Locate the cell with the specified text and output its [X, Y] center coordinate. 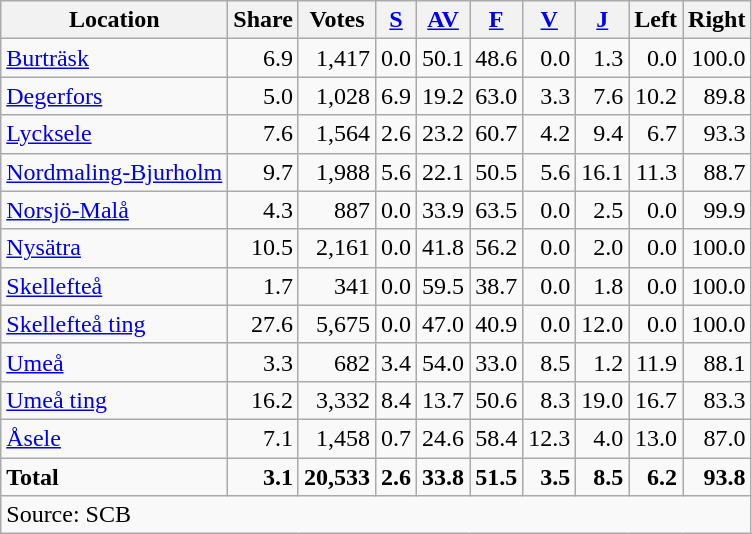
63.5 [496, 210]
5,675 [336, 324]
0.7 [396, 438]
6.7 [656, 134]
89.8 [717, 96]
4.2 [550, 134]
16.7 [656, 400]
11.3 [656, 172]
2,161 [336, 248]
1.3 [602, 58]
3.5 [550, 477]
Skellefteå ting [114, 324]
1,417 [336, 58]
88.7 [717, 172]
16.2 [264, 400]
V [550, 20]
59.5 [444, 286]
93.8 [717, 477]
F [496, 20]
51.5 [496, 477]
16.1 [602, 172]
8.3 [550, 400]
27.6 [264, 324]
88.1 [717, 362]
4.0 [602, 438]
9.7 [264, 172]
11.9 [656, 362]
99.9 [717, 210]
Lycksele [114, 134]
S [396, 20]
Share [264, 20]
2.5 [602, 210]
887 [336, 210]
87.0 [717, 438]
50.5 [496, 172]
20,533 [336, 477]
38.7 [496, 286]
1,988 [336, 172]
50.1 [444, 58]
Umeå ting [114, 400]
63.0 [496, 96]
Burträsk [114, 58]
Skellefteå [114, 286]
Source: SCB [376, 515]
22.1 [444, 172]
19.0 [602, 400]
Nysätra [114, 248]
7.1 [264, 438]
Right [717, 20]
50.6 [496, 400]
1,028 [336, 96]
12.3 [550, 438]
23.2 [444, 134]
33.8 [444, 477]
3.4 [396, 362]
1,564 [336, 134]
Umeå [114, 362]
24.6 [444, 438]
Åsele [114, 438]
33.0 [496, 362]
2.0 [602, 248]
1.2 [602, 362]
Degerfors [114, 96]
47.0 [444, 324]
41.8 [444, 248]
AV [444, 20]
13.0 [656, 438]
10.5 [264, 248]
1.7 [264, 286]
8.4 [396, 400]
58.4 [496, 438]
1,458 [336, 438]
Total [114, 477]
60.7 [496, 134]
1.8 [602, 286]
Norsjö-Malå [114, 210]
9.4 [602, 134]
J [602, 20]
341 [336, 286]
3,332 [336, 400]
Votes [336, 20]
Nordmaling-Bjurholm [114, 172]
682 [336, 362]
3.1 [264, 477]
33.9 [444, 210]
93.3 [717, 134]
6.2 [656, 477]
83.3 [717, 400]
Left [656, 20]
5.0 [264, 96]
19.2 [444, 96]
4.3 [264, 210]
56.2 [496, 248]
54.0 [444, 362]
13.7 [444, 400]
10.2 [656, 96]
Location [114, 20]
48.6 [496, 58]
12.0 [602, 324]
40.9 [496, 324]
